Locate the cell with the specified text and output its (x, y) center coordinate. 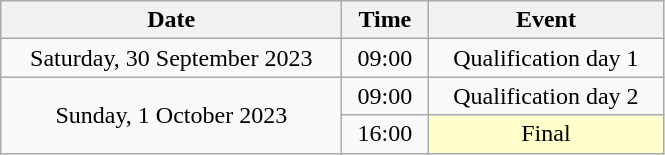
Qualification day 1 (546, 58)
Event (546, 20)
16:00 (385, 134)
Time (385, 20)
Qualification day 2 (546, 96)
Final (546, 134)
Sunday, 1 October 2023 (172, 115)
Date (172, 20)
Saturday, 30 September 2023 (172, 58)
